From the cell containing the given text, extract its center point as [x, y] coordinate. 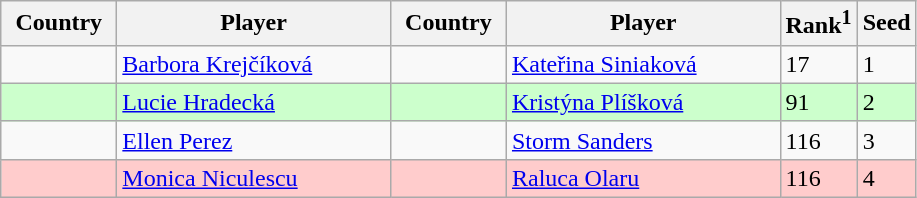
Ellen Perez [254, 140]
Seed [886, 24]
Lucie Hradecká [254, 102]
Kristýna Plíšková [643, 102]
Monica Niculescu [254, 178]
4 [886, 178]
Raluca Olaru [643, 178]
17 [818, 64]
Kateřina Siniaková [643, 64]
91 [818, 102]
3 [886, 140]
1 [886, 64]
Barbora Krejčíková [254, 64]
Storm Sanders [643, 140]
2 [886, 102]
Rank1 [818, 24]
